Search for the cell housing the specified text and yield its [x, y] center coordinate. 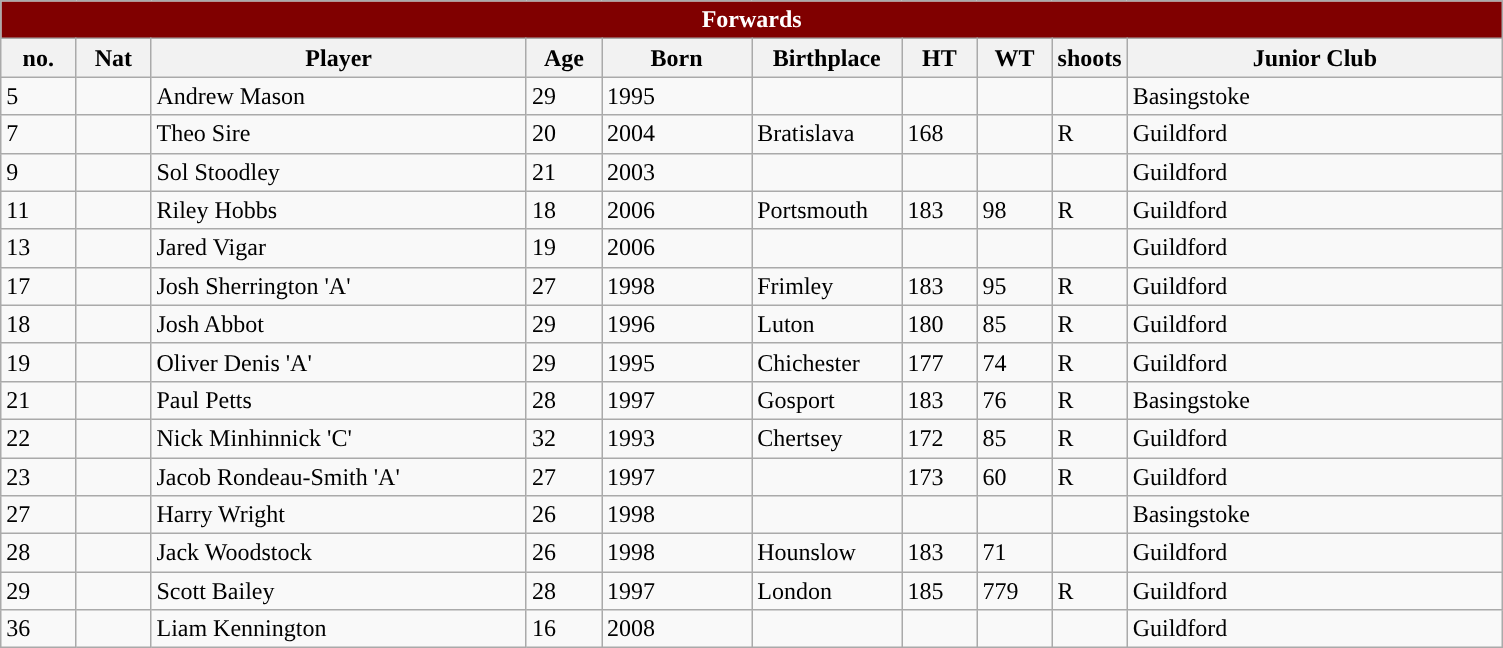
185 [940, 591]
Andrew Mason [338, 96]
Born [677, 58]
173 [940, 477]
Josh Sherrington 'A' [338, 286]
Jacob Rondeau-Smith 'A' [338, 477]
172 [940, 438]
Jared Vigar [338, 248]
98 [1014, 210]
Oliver Denis 'A' [338, 362]
168 [940, 134]
22 [38, 438]
WT [1014, 58]
Nat [114, 58]
Player [338, 58]
7 [38, 134]
Jack Woodstock [338, 553]
76 [1014, 400]
1993 [677, 438]
Portsmouth [827, 210]
17 [38, 286]
London [827, 591]
2004 [677, 134]
Harry Wright [338, 515]
60 [1014, 477]
Sol Stoodley [338, 172]
180 [940, 324]
Age [564, 58]
Theo Sire [338, 134]
1996 [677, 324]
779 [1014, 591]
Hounslow [827, 553]
Scott Bailey [338, 591]
Nick Minhinnick 'C' [338, 438]
9 [38, 172]
Forwards [752, 20]
16 [564, 629]
177 [940, 362]
2003 [677, 172]
95 [1014, 286]
Luton [827, 324]
shoots [1090, 58]
Liam Kennington [338, 629]
Chichester [827, 362]
Riley Hobbs [338, 210]
23 [38, 477]
20 [564, 134]
5 [38, 96]
32 [564, 438]
HT [940, 58]
74 [1014, 362]
Junior Club [1314, 58]
Bratislava [827, 134]
36 [38, 629]
Paul Petts [338, 400]
Josh Abbot [338, 324]
no. [38, 58]
13 [38, 248]
Frimley [827, 286]
2008 [677, 629]
Birthplace [827, 58]
Gosport [827, 400]
71 [1014, 553]
Chertsey [827, 438]
11 [38, 210]
